Determine the (X, Y) coordinate at the center of the cell enclosing the given text.  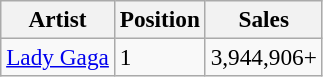
Sales (264, 19)
Artist (58, 19)
Lady Gaga (58, 57)
Position (160, 19)
1 (160, 57)
3,944,906+ (264, 57)
